Return [X, Y] of the center of cell containing provided text 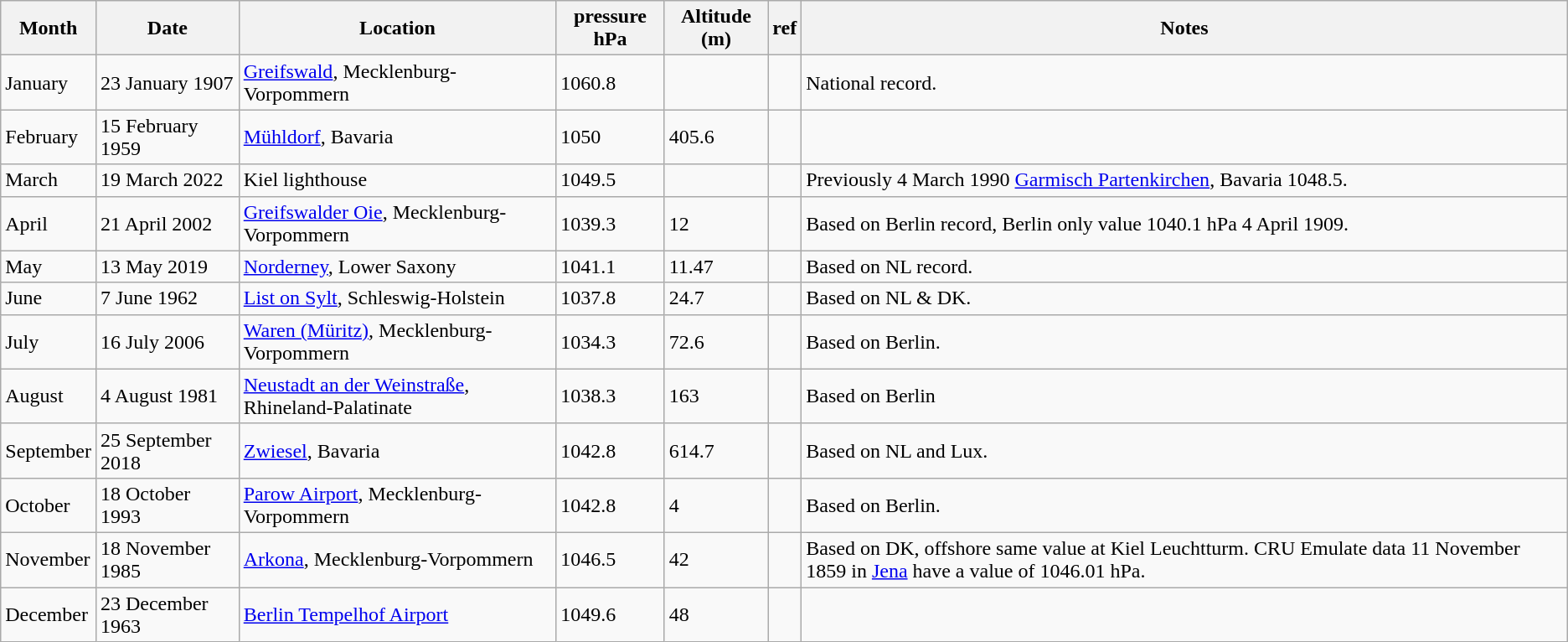
January [49, 82]
pressure hPa [610, 28]
24.7 [716, 298]
Month [49, 28]
11.47 [716, 267]
23 December 1963 [168, 614]
Neustadt an der Weinstraße, Rhineland-Palatinate [397, 396]
Arkona, Mecklenburg-Vorpommern [397, 560]
48 [716, 614]
Based on DK, offshore same value at Kiel Leuchtturm. CRU Emulate data 11 November 1859 in Jena have a value of 1046.01 hPa. [1184, 560]
August [49, 396]
15 February 1959 [168, 137]
4 August 1981 [168, 396]
Parow Airport, Mecklenburg-Vorpommern [397, 505]
Berlin Tempelhof Airport [397, 614]
19 March 2022 [168, 180]
April [49, 223]
1049.6 [610, 614]
18 November 1985 [168, 560]
September [49, 451]
List on Sylt, Schleswig-Holstein [397, 298]
18 October 1993 [168, 505]
1046.5 [610, 560]
Based on Berlin [1184, 396]
Based on NL & DK. [1184, 298]
1060.8 [610, 82]
4 [716, 505]
Date [168, 28]
72.6 [716, 342]
Notes [1184, 28]
February [49, 137]
25 September 2018 [168, 451]
23 January 1907 [168, 82]
Based on Berlin record, Berlin only value 1040.1 hPa 4 April 1909. [1184, 223]
Previously 4 March 1990 Garmisch Partenkirchen, Bavaria 1048.5. [1184, 180]
May [49, 267]
December [49, 614]
October [49, 505]
Greifswald, Mecklenburg-Vorpommern [397, 82]
March [49, 180]
July [49, 342]
Kiel lighthouse [397, 180]
National record. [1184, 82]
1034.3 [610, 342]
November [49, 560]
42 [716, 560]
16 July 2006 [168, 342]
Norderney, Lower Saxony [397, 267]
1050 [610, 137]
1038.3 [610, 396]
Greifswalder Oie, Mecklenburg-Vorpommern [397, 223]
614.7 [716, 451]
163 [716, 396]
7 June 1962 [168, 298]
1039.3 [610, 223]
June [49, 298]
Location [397, 28]
1041.1 [610, 267]
13 May 2019 [168, 267]
Altitude (m) [716, 28]
1037.8 [610, 298]
Based on NL record. [1184, 267]
ref [785, 28]
405.6 [716, 137]
12 [716, 223]
Zwiesel, Bavaria [397, 451]
Mühldorf, Bavaria [397, 137]
21 April 2002 [168, 223]
Waren (Müritz), Mecklenburg-Vorpommern [397, 342]
1049.5 [610, 180]
Based on NL and Lux. [1184, 451]
